From the cell containing the given text, extract its center point as [X, Y] coordinate. 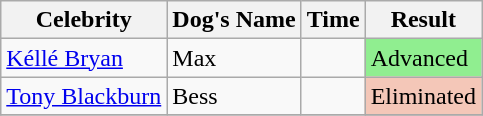
Eliminated [423, 96]
Advanced [423, 58]
Dog's Name [234, 20]
Max [234, 58]
Tony Blackburn [84, 96]
Result [423, 20]
Bess [234, 96]
Time [333, 20]
Celebrity [84, 20]
Kéllé Bryan [84, 58]
